For the text-containing cell, return its midpoint in (x, y) coordinate format. 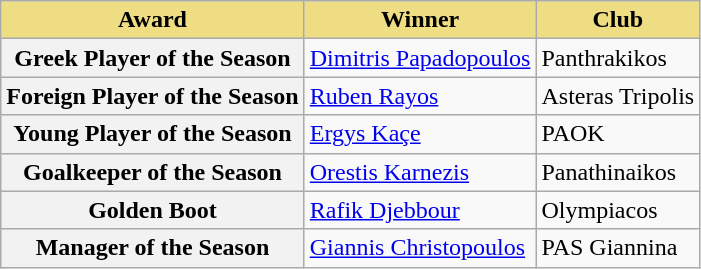
Club (618, 20)
PAOK (618, 134)
Winner (420, 20)
Giannis Christopoulos (420, 248)
Ruben Rayos (420, 96)
Golden Boot (152, 210)
Olympiacos (618, 210)
Manager of the Season (152, 248)
Foreign Player of the Season (152, 96)
Ergys Kaçe (420, 134)
Asteras Tripolis (618, 96)
Panthrakikos (618, 58)
Goalkeeper of the Season (152, 172)
Young Player of the Season (152, 134)
PAS Giannina (618, 248)
Greek Player of the Season (152, 58)
Rafik Djebbour (420, 210)
Dimitris Papadopoulos (420, 58)
Orestis Karnezis (420, 172)
Award (152, 20)
Panathinaikos (618, 172)
